Capture the cell that displays the provided text and extract its [x, y] central coordinate. 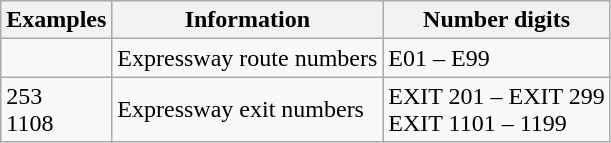
2531108 [56, 110]
Expressway route numbers [248, 58]
E01 – E99 [496, 58]
Expressway exit numbers [248, 110]
Examples [56, 20]
Number digits [496, 20]
EXIT 201 – EXIT 299EXIT 1101 – 1199 [496, 110]
Information [248, 20]
